Output the [X, Y] coordinate of the center of the cell containing the given text.  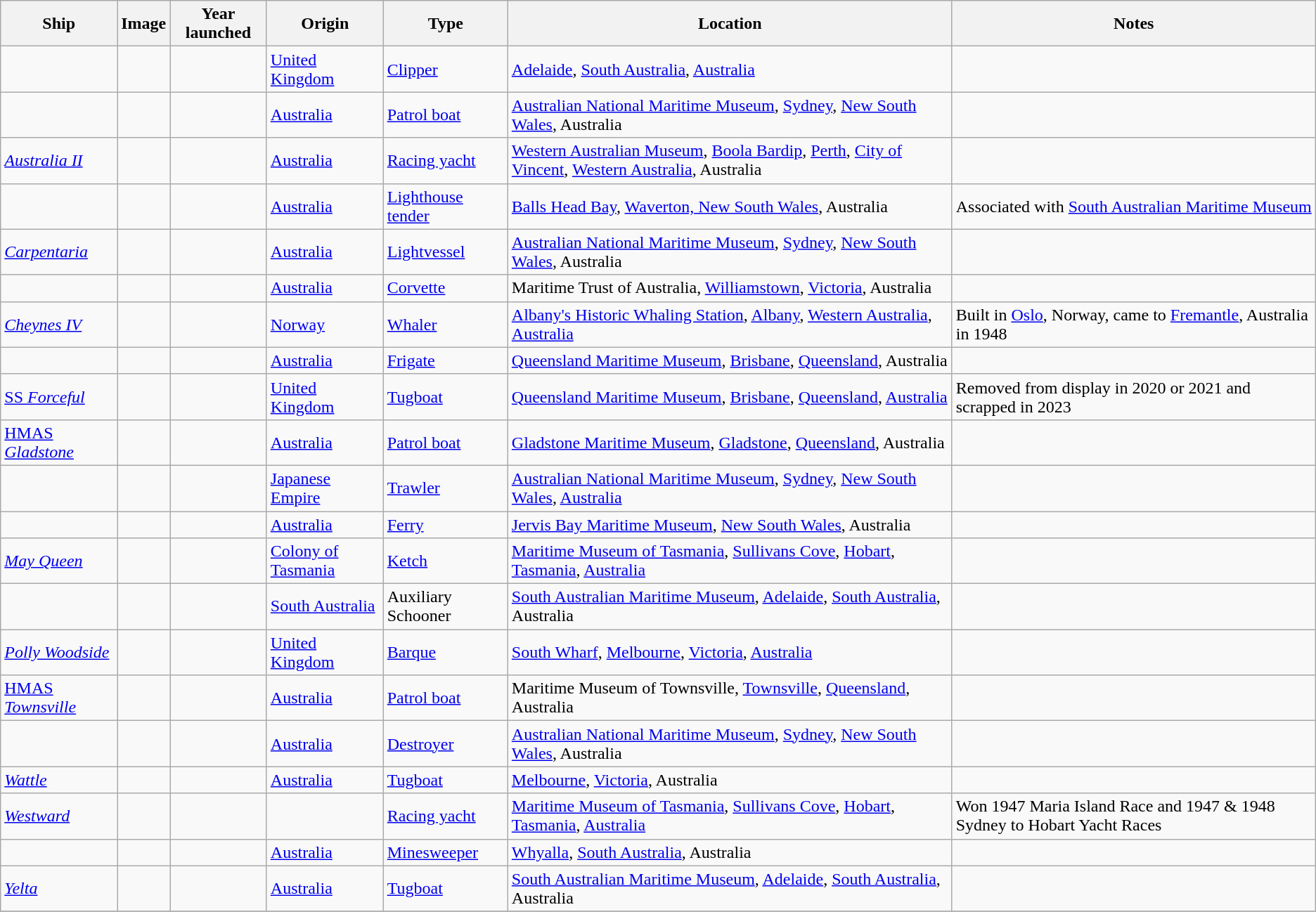
Carpentaria [59, 252]
Associated with South Australian Maritime Museum [1133, 207]
Western Australian Museum, Boola Bardip, Perth, City of Vincent, Western Australia, Australia [730, 160]
Whyalla, South Australia, Australia [730, 852]
Balls Head Bay, Waverton, New South Wales, Australia [730, 207]
Type [446, 24]
Wattle [59, 780]
Auxiliary Schooner [446, 607]
Built in Oslo, Norway, came to Fremantle, Australia in 1948 [1133, 325]
Trawler [446, 488]
Frigate [446, 360]
Albany's Historic Whaling Station, Albany, Western Australia, Australia [730, 325]
Cheynes IV [59, 325]
Westward [59, 816]
Year launched [219, 24]
Adelaide, South Australia, Australia [730, 69]
Gladstone Maritime Museum, Gladstone, Queensland, Australia [730, 443]
Norway [325, 325]
Ferry [446, 525]
Image [143, 24]
Lighthouse tender [446, 207]
Maritime Museum of Townsville, Townsville, Queensland, Australia [730, 698]
Maritime Trust of Australia, Williamstown, Victoria, Australia [730, 288]
Notes [1133, 24]
Clipper [446, 69]
Polly Woodside [59, 652]
SS Forceful [59, 396]
Ketch [446, 561]
HMAS Townsville [59, 698]
Jervis Bay Maritime Museum, New South Wales, Australia [730, 525]
Whaler [446, 325]
May Queen [59, 561]
Barque [446, 652]
Corvette [446, 288]
Colony of Tasmania [325, 561]
Origin [325, 24]
HMAS Gladstone [59, 443]
Yelta [59, 888]
Removed from display in 2020 or 2021 and scrapped in 2023 [1133, 396]
Minesweeper [446, 852]
Won 1947 Maria Island Race and 1947 & 1948 Sydney to Hobart Yacht Races [1133, 816]
Melbourne, Victoria, Australia [730, 780]
Japanese Empire [325, 488]
South Australia [325, 607]
South Wharf, Melbourne, Victoria, Australia [730, 652]
Lightvessel [446, 252]
Location [730, 24]
Ship [59, 24]
Australia II [59, 160]
Destroyer [446, 743]
